Return the [x, y] coordinate for the center point of the cell that contains the specified text.  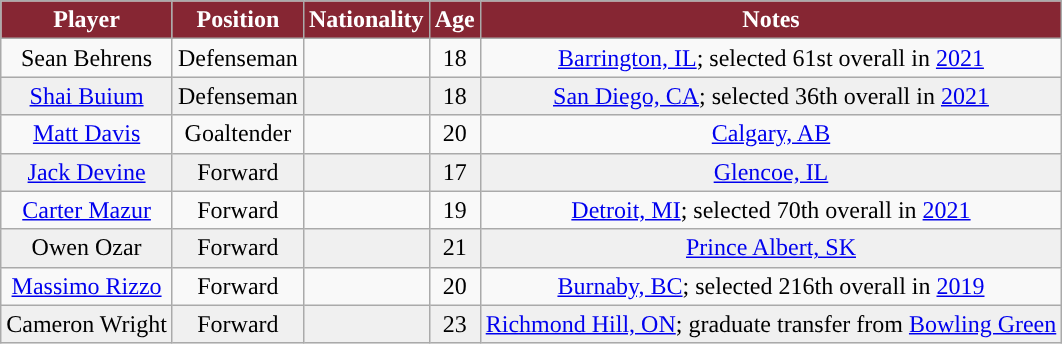
Cameron Wright [87, 324]
Sean Behrens [87, 58]
17 [454, 172]
Barrington, IL; selected 61st overall in 2021 [771, 58]
Owen Ozar [87, 248]
Richmond Hill, ON; graduate transfer from Bowling Green [771, 324]
Player [87, 20]
Detroit, MI; selected 70th overall in 2021 [771, 210]
Calgary, AB [771, 134]
21 [454, 248]
Shai Buium [87, 96]
Massimo Rizzo [87, 286]
Burnaby, BC; selected 216th overall in 2019 [771, 286]
Age [454, 20]
23 [454, 324]
Glencoe, IL [771, 172]
Prince Albert, SK [771, 248]
Position [238, 20]
Notes [771, 20]
Jack Devine [87, 172]
19 [454, 210]
Goaltender [238, 134]
Carter Mazur [87, 210]
Matt Davis [87, 134]
San Diego, CA; selected 36th overall in 2021 [771, 96]
Nationality [366, 20]
